Extract the [X, Y] coordinate from the center of the cell holding the provided text.  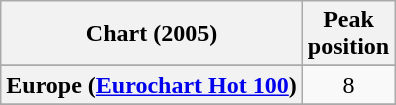
Peakposition [348, 34]
Chart (2005) [152, 34]
Europe (Eurochart Hot 100) [152, 85]
8 [348, 85]
